Search for the cell housing the specified text and yield its [x, y] center coordinate. 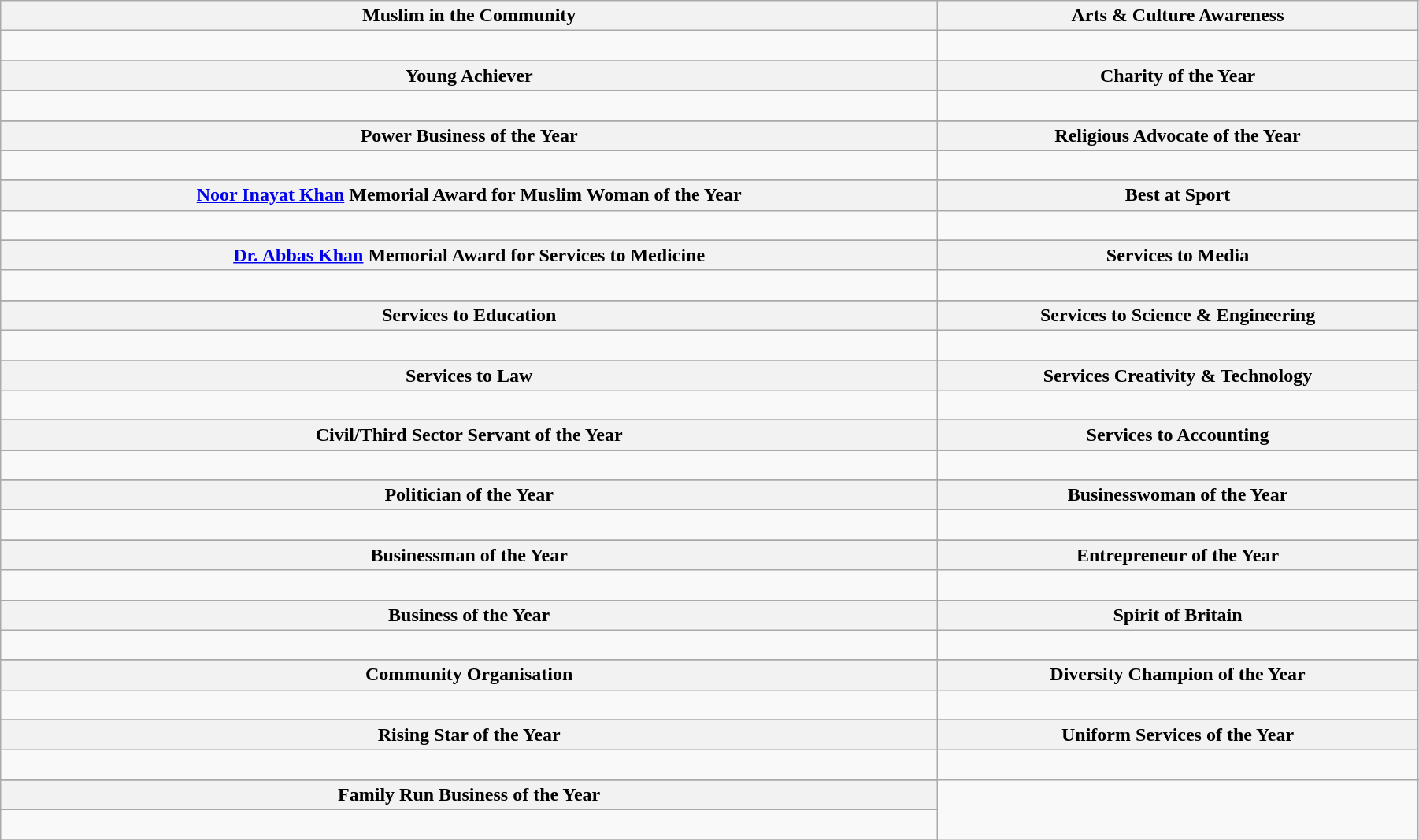
Religious Advocate of the Year [1178, 135]
Services to Science & Engineering [1178, 315]
Uniform Services of the Year [1178, 735]
Charity of the Year [1178, 76]
Community Organisation [469, 675]
Spirit of Britain [1178, 615]
Businesswoman of the Year [1178, 495]
Arts & Culture Awareness [1178, 16]
Rising Star of the Year [469, 735]
Business of the Year [469, 615]
Dr. Abbas Khan Memorial Award for Services to Medicine [469, 255]
Businessman of the Year [469, 555]
Services to Education [469, 315]
Services to Accounting [1178, 435]
Family Run Business of the Year [469, 794]
Diversity Champion of the Year [1178, 675]
Muslim in the Community [469, 16]
Services Creativity & Technology [1178, 376]
Power Business of the Year [469, 135]
Best at Sport [1178, 195]
Politician of the Year [469, 495]
Young Achiever [469, 76]
Services to Law [469, 376]
Entrepreneur of the Year [1178, 555]
Noor Inayat Khan Memorial Award for Muslim Woman of the Year [469, 195]
Civil/Third Sector Servant of the Year [469, 435]
Services to Media [1178, 255]
